Provide the [x, y] coordinate of the cell's center where the given text is located.  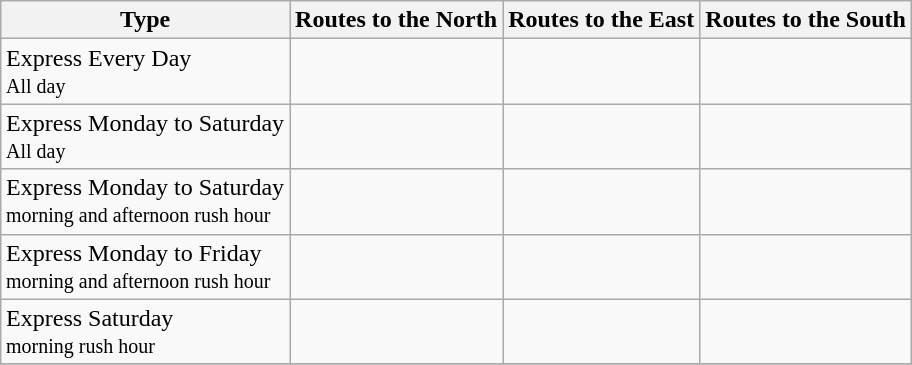
Routes to the North [396, 20]
Type [146, 20]
Express Monday to Saturday morning and afternoon rush hour [146, 202]
Express Monday to Friday morning and afternoon rush hour [146, 266]
Express Monday to Saturday All day [146, 136]
Express Saturday morning rush hour [146, 332]
Routes to the East [602, 20]
Routes to the South [806, 20]
Express Every Day All day [146, 72]
